Capture the cell that displays the provided text and extract its [X, Y] central coordinate. 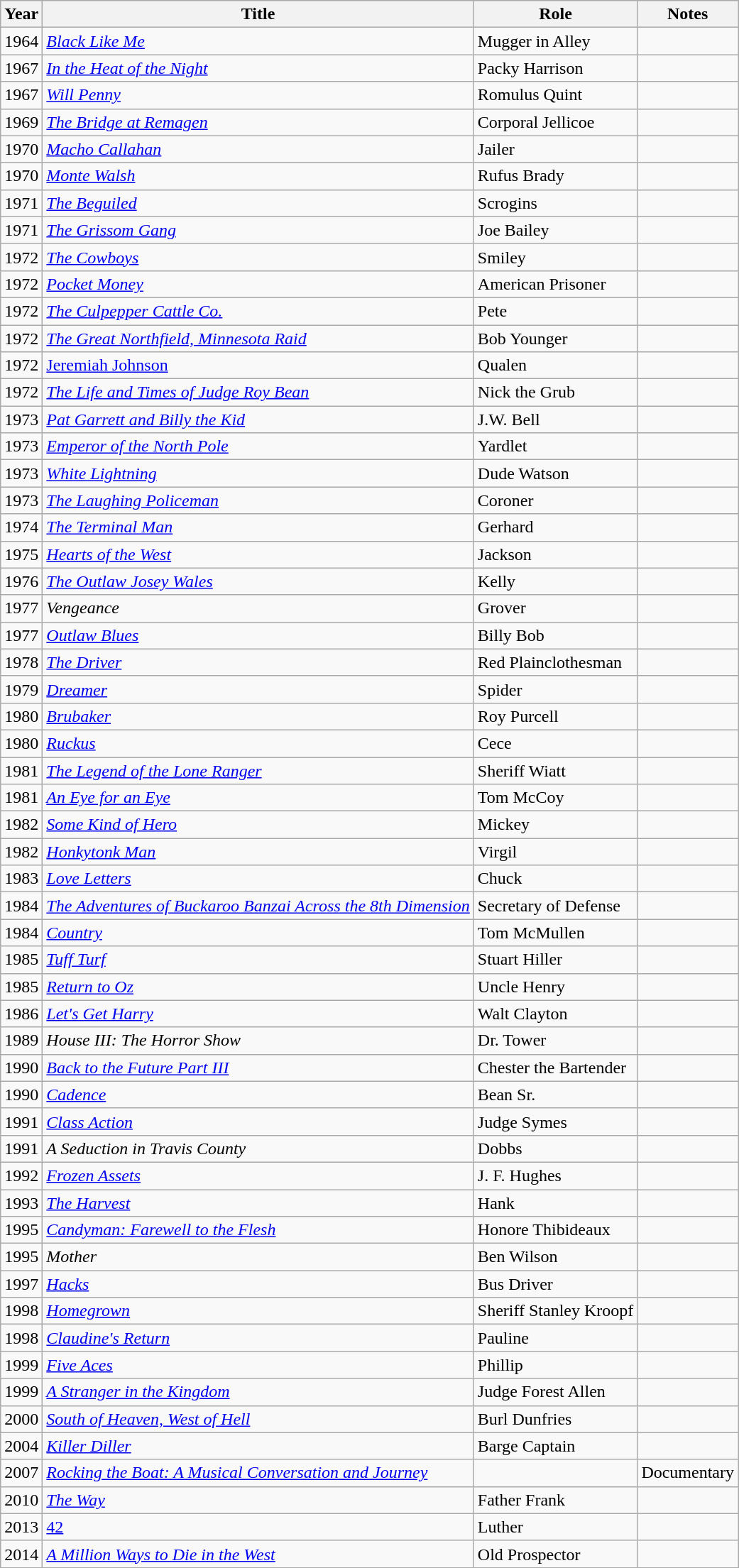
Father Frank [555, 1500]
Roy Purcell [555, 716]
1964 [21, 41]
Pauline [555, 1338]
2000 [21, 1419]
Emperor of the North Pole [258, 446]
Bob Younger [555, 339]
Grover [555, 608]
Jackson [555, 554]
Ben Wilson [555, 1257]
Vengeance [258, 608]
Black Like Me [258, 41]
Judge Symes [555, 1122]
Gerhard [555, 527]
Role [555, 14]
Tom McMullen [555, 933]
Hank [555, 1203]
2010 [21, 1500]
Notes [688, 14]
Back to the Future Part III [258, 1068]
Claudine's Return [258, 1338]
Tom McCoy [555, 798]
Spider [555, 689]
Corporal Jellicoe [555, 122]
Cadence [258, 1095]
Red Plainclothesman [555, 662]
Let's Get Harry [258, 1014]
Honkytonk Man [258, 852]
Barge Captain [555, 1446]
Mugger in Alley [555, 41]
Hearts of the West [258, 554]
Honore Thibideaux [555, 1230]
1993 [21, 1203]
Macho Callahan [258, 149]
Kelly [555, 581]
Year [21, 14]
Sheriff Stanley Kroopf [555, 1311]
2014 [21, 1554]
Dreamer [258, 689]
Outlaw Blues [258, 635]
The Cowboys [258, 257]
House III: The Horror Show [258, 1041]
Pat Garrett and Billy the Kid [258, 420]
An Eye for an Eye [258, 798]
Mickey [555, 825]
Uncle Henry [555, 987]
Mother [258, 1257]
1992 [21, 1175]
1974 [21, 527]
Pocket Money [258, 284]
Return to Oz [258, 987]
The Adventures of Buckaroo Banzai Across the 8th Dimension [258, 906]
The Legend of the Lone Ranger [258, 770]
Title [258, 14]
1976 [21, 581]
Five Aces [258, 1365]
The Grissom Gang [258, 230]
Coroner [555, 500]
Ruckus [258, 743]
Rocking the Boat: A Musical Conversation and Journey [258, 1473]
1975 [21, 554]
Chester the Bartender [555, 1068]
Dude Watson [555, 473]
A Million Ways to Die in the West [258, 1554]
Brubaker [258, 716]
Hacks [258, 1284]
Joe Bailey [555, 230]
In the Heat of the Night [258, 68]
Class Action [258, 1122]
1978 [21, 662]
Jeremiah Johnson [258, 366]
Sheriff Wiatt [555, 770]
Walt Clayton [555, 1014]
42 [258, 1527]
Old Prospector [555, 1554]
Dr. Tower [555, 1041]
The Terminal Man [258, 527]
2004 [21, 1446]
White Lightning [258, 473]
Homegrown [258, 1311]
2013 [21, 1527]
Nick the Grub [555, 393]
Rufus Brady [555, 176]
1969 [21, 122]
1997 [21, 1284]
Jailer [555, 149]
The Laughing Policeman [258, 500]
Judge Forest Allen [555, 1392]
Cece [555, 743]
J.W. Bell [555, 420]
Burl Dunfries [555, 1419]
1989 [21, 1041]
Frozen Assets [258, 1175]
South of Heaven, West of Hell [258, 1419]
Pete [555, 311]
1983 [21, 879]
Smiley [555, 257]
Qualen [555, 366]
Monte Walsh [258, 176]
Virgil [555, 852]
Tuff Turf [258, 960]
The Beguiled [258, 203]
Yardlet [555, 446]
The Culpepper Cattle Co. [258, 311]
2007 [21, 1473]
Will Penny [258, 95]
Luther [555, 1527]
Bean Sr. [555, 1095]
Killer Diller [258, 1446]
Romulus Quint [555, 95]
The Way [258, 1500]
The Outlaw Josey Wales [258, 581]
1986 [21, 1014]
American Prisoner [555, 284]
The Harvest [258, 1203]
Secretary of Defense [555, 906]
Billy Bob [555, 635]
Candyman: Farewell to the Flesh [258, 1230]
The Life and Times of Judge Roy Bean [258, 393]
Phillip [555, 1365]
A Seduction in Travis County [258, 1148]
Packy Harrison [555, 68]
J. F. Hughes [555, 1175]
Love Letters [258, 879]
The Bridge at Remagen [258, 122]
Dobbs [555, 1148]
Stuart Hiller [555, 960]
Chuck [555, 879]
Documentary [688, 1473]
Country [258, 933]
Bus Driver [555, 1284]
A Stranger in the Kingdom [258, 1392]
Some Kind of Hero [258, 825]
Scrogins [555, 203]
The Great Northfield, Minnesota Raid [258, 339]
1979 [21, 689]
The Driver [258, 662]
